From the cell containing the given text, extract its center point as (X, Y) coordinate. 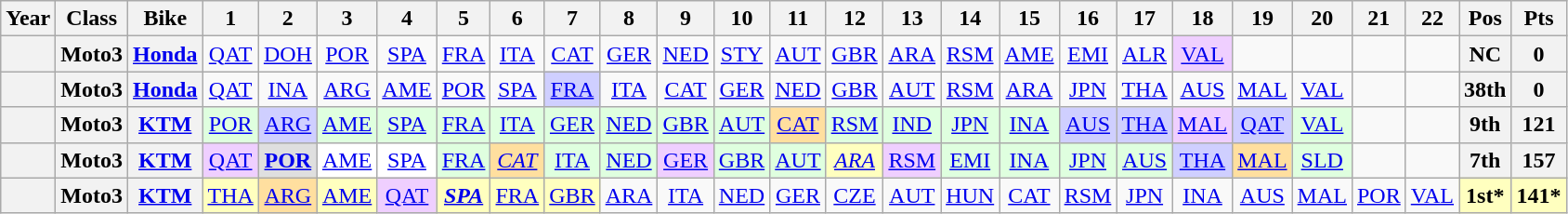
121 (1538, 125)
9 (686, 19)
SLD (1322, 160)
11 (798, 19)
DOH (288, 54)
10 (741, 19)
141* (1538, 195)
17 (1144, 19)
Pts (1538, 19)
19 (1262, 19)
14 (970, 19)
157 (1538, 160)
3 (346, 19)
6 (517, 19)
18 (1202, 19)
20 (1322, 19)
13 (912, 19)
4 (407, 19)
5 (464, 19)
Bike (165, 19)
7th (1485, 160)
1 (230, 19)
1st* (1485, 195)
15 (1029, 19)
CZE (855, 195)
Pos (1485, 19)
21 (1379, 19)
IND (912, 125)
ALR (1144, 54)
16 (1088, 19)
9th (1485, 125)
38th (1485, 89)
22 (1432, 19)
8 (629, 19)
STY (741, 54)
Class (92, 19)
12 (855, 19)
2 (288, 19)
7 (572, 19)
Year (28, 19)
HUN (970, 195)
NC (1485, 54)
